Capture the cell that displays the provided text and extract its [X, Y] central coordinate. 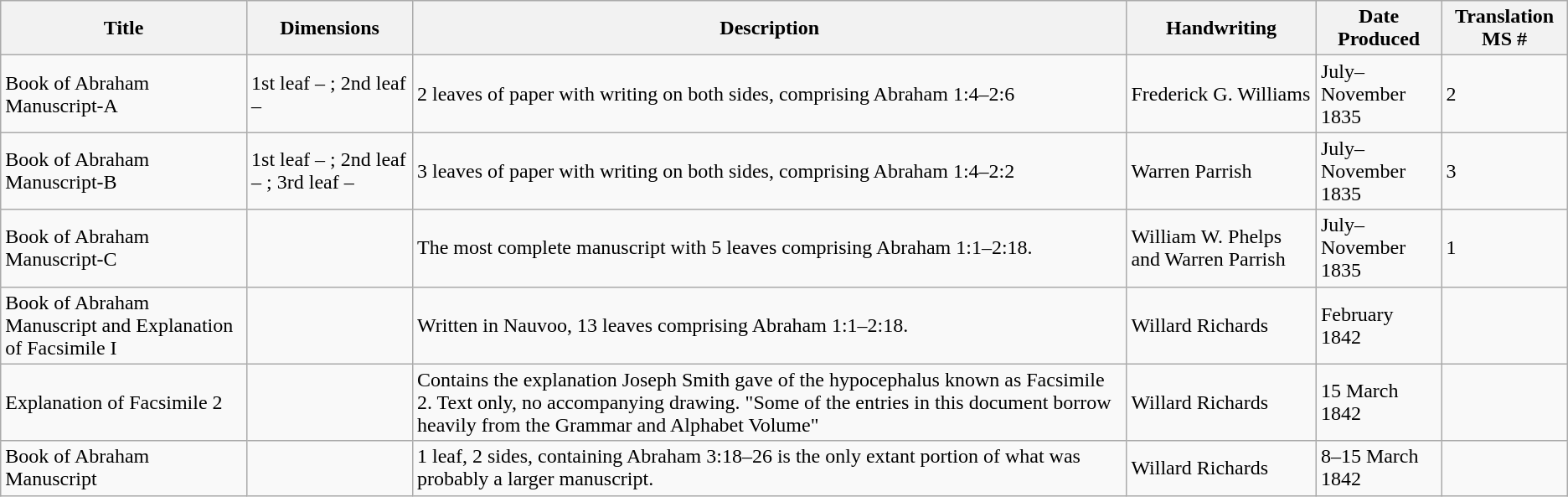
2 [1504, 94]
Book of Abraham Manuscript-B [124, 171]
Explanation of Facsimile 2 [124, 402]
February 1842 [1379, 325]
Dimensions [330, 28]
Warren Parrish [1221, 171]
3 leaves of paper with writing on both sides, comprising Abraham 1:4–2:2 [769, 171]
8–15 March 1842 [1379, 468]
Translation MS # [1504, 28]
Title [124, 28]
Date Produced [1379, 28]
Book of Abraham Manuscript-A [124, 94]
Written in Nauvoo, 13 leaves comprising Abraham 1:1–2:18. [769, 325]
Description [769, 28]
1st leaf – ; 2nd leaf – ; 3rd leaf – [330, 171]
William W. Phelps and Warren Parrish [1221, 248]
The most complete manuscript with 5 leaves comprising Abraham 1:1–2:18. [769, 248]
1st leaf – ; 2nd leaf – [330, 94]
Handwriting [1221, 28]
3 [1504, 171]
Book of Abraham Manuscript-C [124, 248]
2 leaves of paper with writing on both sides, comprising Abraham 1:4–2:6 [769, 94]
Frederick G. Williams [1221, 94]
Book of Abraham Manuscript [124, 468]
15 March 1842 [1379, 402]
Book of Abraham Manuscript and Explanation of Facsimile I [124, 325]
1 leaf, 2 sides, containing Abraham 3:18–26 is the only extant portion of what was probably a larger manuscript. [769, 468]
1 [1504, 248]
